Provide the [x, y] coordinate of the cell's center where the given text is located.  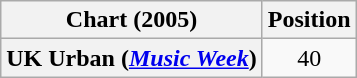
40 [309, 58]
Position [309, 20]
UK Urban (Music Week) [132, 58]
Chart (2005) [132, 20]
